Locate the cell with the specified text and output its [X, Y] center coordinate. 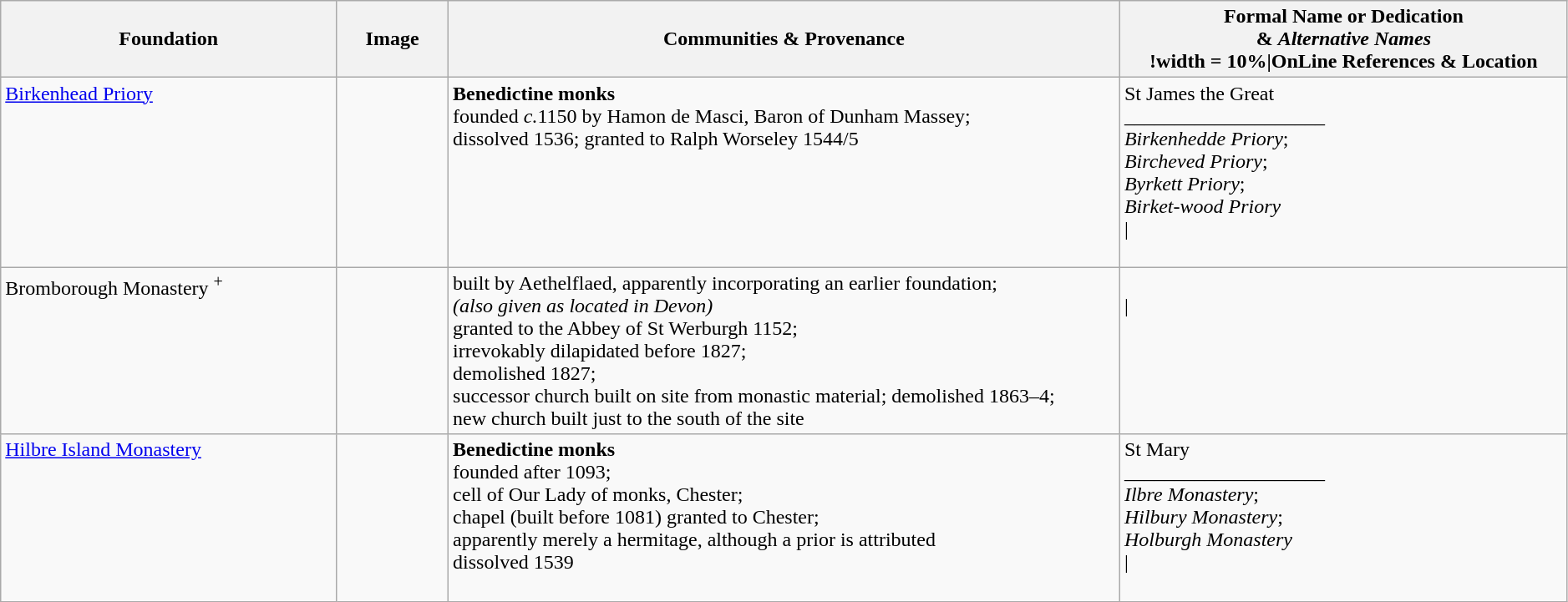
St Mary____________________Ilbre Monastery;Hilbury Monastery;Holburgh Monastery| [1343, 518]
Birkenhead Priory [169, 172]
Bromborough Monastery + [169, 351]
Communities & Provenance [784, 39]
Formal Name or Dedication & Alternative Names!width = 10%|OnLine References & Location [1343, 39]
Benedictine monksfounded c.1150 by Hamon de Masci, Baron of Dunham Massey;dissolved 1536; granted to Ralph Worseley 1544/5 [784, 172]
| [1343, 351]
Foundation [169, 39]
Image [393, 39]
Hilbre Island Monastery [169, 518]
St James the Great____________________Birkenhedde Priory;Bircheved Priory;Byrkett Priory;Birket-wood Priory| [1343, 172]
